Capture the cell that displays the provided text and extract its [x, y] central coordinate. 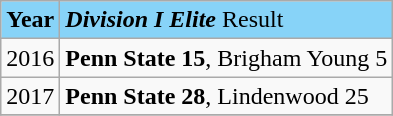
Year [30, 20]
Penn State 28, Lindenwood 25 [226, 96]
2016 [30, 58]
Penn State 15, Brigham Young 5 [226, 58]
2017 [30, 96]
Division I Elite Result [226, 20]
